Output the (x, y) coordinate of the center of the cell containing the given text.  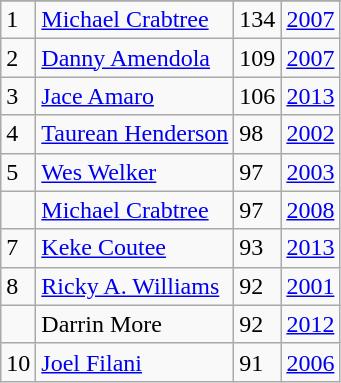
Darrin More (135, 324)
2006 (310, 362)
Keke Coutee (135, 248)
109 (258, 58)
93 (258, 248)
98 (258, 134)
106 (258, 96)
2012 (310, 324)
5 (18, 172)
Danny Amendola (135, 58)
7 (18, 248)
4 (18, 134)
1 (18, 20)
10 (18, 362)
8 (18, 286)
2008 (310, 210)
Jace Amaro (135, 96)
Wes Welker (135, 172)
Ricky A. Williams (135, 286)
Taurean Henderson (135, 134)
2 (18, 58)
2001 (310, 286)
Joel Filani (135, 362)
3 (18, 96)
134 (258, 20)
2003 (310, 172)
2002 (310, 134)
91 (258, 362)
